Detect which cell encompasses the target text, then output its [X, Y] center coordinate. 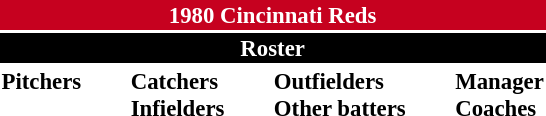
Roster [272, 48]
1980 Cincinnati Reds [272, 15]
